For the text-containing cell, return its midpoint in [x, y] coordinate format. 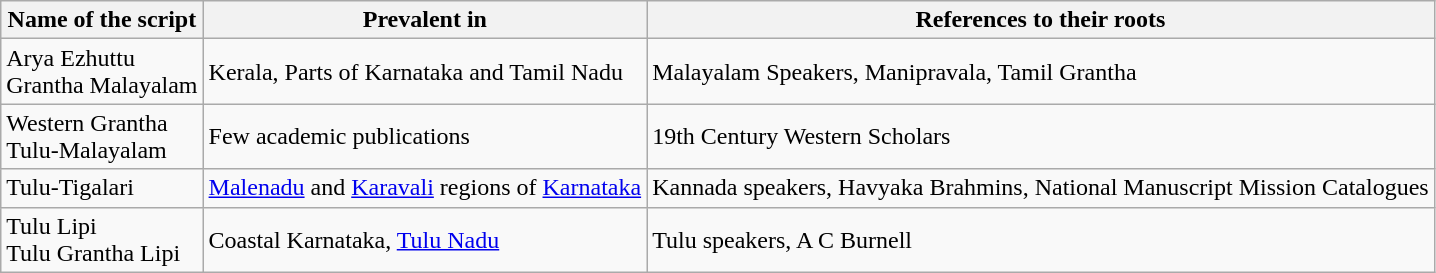
References to their roots [1041, 20]
Kerala, Parts of Karnataka and Tamil Nadu [425, 72]
Kannada speakers, Havyaka Brahmins, National Manuscript Mission Catalogues [1041, 188]
Malayalam Speakers, Manipravala, Tamil Grantha [1041, 72]
Tulu speakers, A C Burnell [1041, 240]
Malenadu and Karavali regions of Karnataka [425, 188]
Name of the script [102, 20]
Coastal Karnataka, Tulu Nadu [425, 240]
19th Century Western Scholars [1041, 136]
Prevalent in [425, 20]
Tulu-Tigalari [102, 188]
Western GranthaTulu-Malayalam [102, 136]
Tulu LipiTulu Grantha Lipi [102, 240]
Arya EzhuttuGrantha Malayalam [102, 72]
Few academic publications [425, 136]
